Locate the cell with the specified text and output its (X, Y) center coordinate. 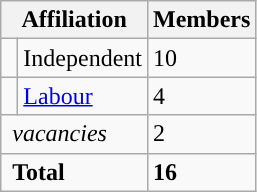
Members (201, 20)
4 (201, 96)
Total (74, 172)
2 (201, 134)
Independent (83, 58)
Labour (83, 96)
vacancies (74, 134)
Affiliation (74, 20)
16 (201, 172)
10 (201, 58)
